Return [X, Y] of the center of cell containing provided text 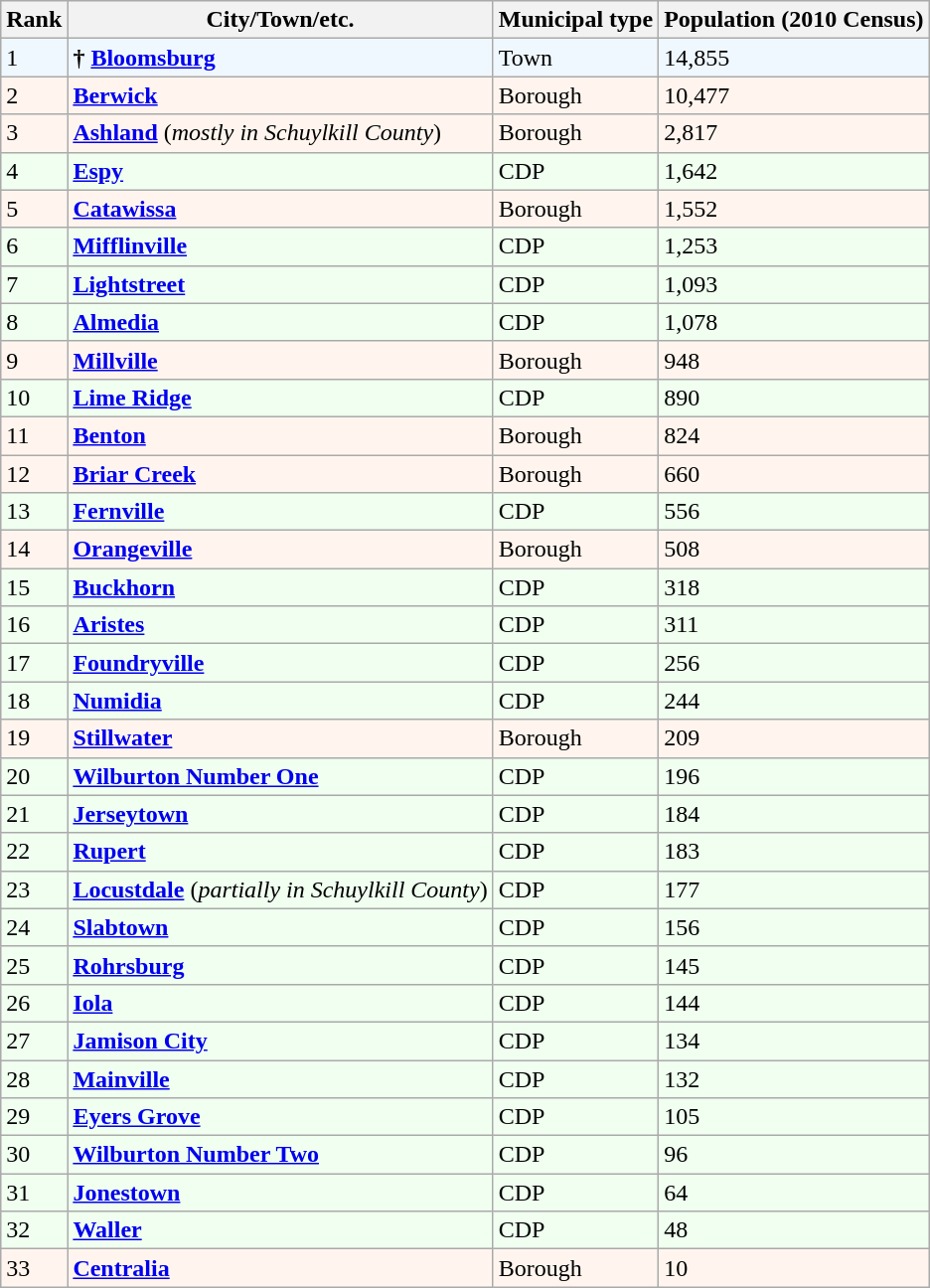
18 [34, 701]
Town [575, 58]
26 [34, 1003]
Rank [34, 20]
Centralia [280, 1268]
10,477 [794, 95]
29 [34, 1117]
6 [34, 246]
Berwick [280, 95]
183 [794, 852]
Foundryville [280, 663]
1,253 [794, 246]
1,552 [794, 209]
Lightstreet [280, 284]
Orangeville [280, 550]
Rohrsburg [280, 965]
16 [34, 625]
21 [34, 814]
19 [34, 738]
184 [794, 814]
Municipal type [575, 20]
156 [794, 927]
Mifflinville [280, 246]
318 [794, 587]
11 [34, 435]
Slabtown [280, 927]
144 [794, 1003]
7 [34, 284]
134 [794, 1041]
Espy [280, 171]
Mainville [280, 1078]
177 [794, 889]
Buckhorn [280, 587]
556 [794, 512]
Catawissa [280, 209]
22 [34, 852]
660 [794, 474]
2 [34, 95]
64 [794, 1193]
Millville [280, 360]
Wilburton Number One [280, 776]
31 [34, 1193]
Waller [280, 1230]
30 [34, 1155]
48 [794, 1230]
244 [794, 701]
Jerseytown [280, 814]
Benton [280, 435]
12 [34, 474]
Stillwater [280, 738]
23 [34, 889]
24 [34, 927]
33 [34, 1268]
890 [794, 398]
2,817 [794, 133]
311 [794, 625]
196 [794, 776]
Almedia [280, 322]
Briar Creek [280, 474]
17 [34, 663]
Population (2010 Census) [794, 20]
1,078 [794, 322]
256 [794, 663]
Ashland (mostly in Schuylkill County) [280, 133]
Eyers Grove [280, 1117]
8 [34, 322]
† Bloomsburg [280, 58]
City/Town/etc. [280, 20]
Wilburton Number Two [280, 1155]
Lime Ridge [280, 398]
Jonestown [280, 1193]
824 [794, 435]
Locustdale (partially in Schuylkill County) [280, 889]
Rupert [280, 852]
14 [34, 550]
Fernville [280, 512]
1,093 [794, 284]
1,642 [794, 171]
13 [34, 512]
948 [794, 360]
32 [34, 1230]
9 [34, 360]
20 [34, 776]
Iola [280, 1003]
105 [794, 1117]
Aristes [280, 625]
4 [34, 171]
28 [34, 1078]
27 [34, 1041]
3 [34, 133]
25 [34, 965]
5 [34, 209]
96 [794, 1155]
145 [794, 965]
209 [794, 738]
132 [794, 1078]
1 [34, 58]
14,855 [794, 58]
508 [794, 550]
15 [34, 587]
Jamison City [280, 1041]
Numidia [280, 701]
